Provide the [X, Y] coordinate of the cell's center where the given text is located.  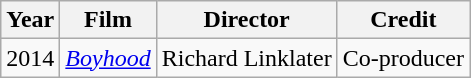
Year [30, 20]
Film [108, 20]
Co-producer [403, 58]
2014 [30, 58]
Credit [403, 20]
Director [246, 20]
Richard Linklater [246, 58]
Boyhood [108, 58]
